Pinpoint the cell where the given text exists, returning its (x, y) midpoint coordinate. 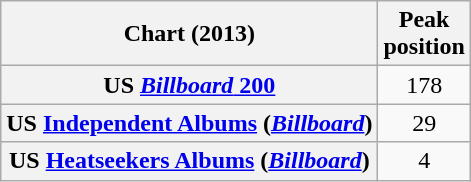
Peakposition (424, 34)
Chart (2013) (190, 34)
US Billboard 200 (190, 85)
US Independent Albums (Billboard) (190, 123)
4 (424, 161)
29 (424, 123)
178 (424, 85)
US Heatseekers Albums (Billboard) (190, 161)
